Return [x, y] of the center of cell containing provided text 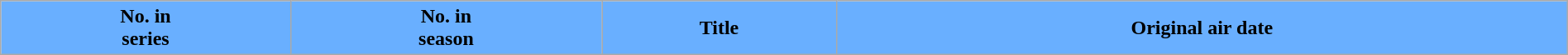
No. inseason [446, 28]
Original air date [1202, 28]
Title [719, 28]
No. inseries [146, 28]
